Identify which cell holds the provided text, then report its [x, y] central coordinate. 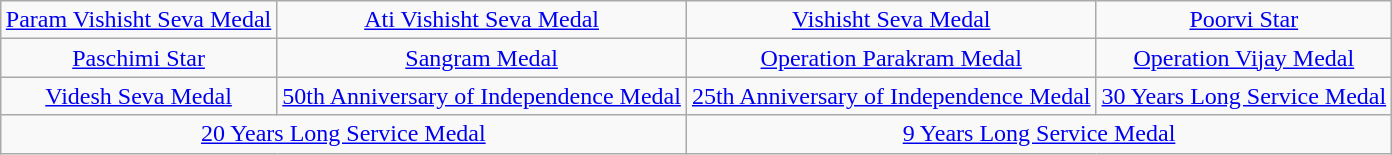
Sangram Medal [482, 58]
Paschimi Star [138, 58]
Poorvi Star [1244, 20]
Vishisht Seva Medal [891, 20]
9 Years Long Service Medal [1038, 134]
20 Years Long Service Medal [343, 134]
25th Anniversary of Independence Medal [891, 96]
50th Anniversary of Independence Medal [482, 96]
Param Vishisht Seva Medal [138, 20]
Videsh Seva Medal [138, 96]
30 Years Long Service Medal [1244, 96]
Operation Parakram Medal [891, 58]
Operation Vijay Medal [1244, 58]
Ati Vishisht Seva Medal [482, 20]
